Provide the (X, Y) coordinate of the cell's center where the given text is located.  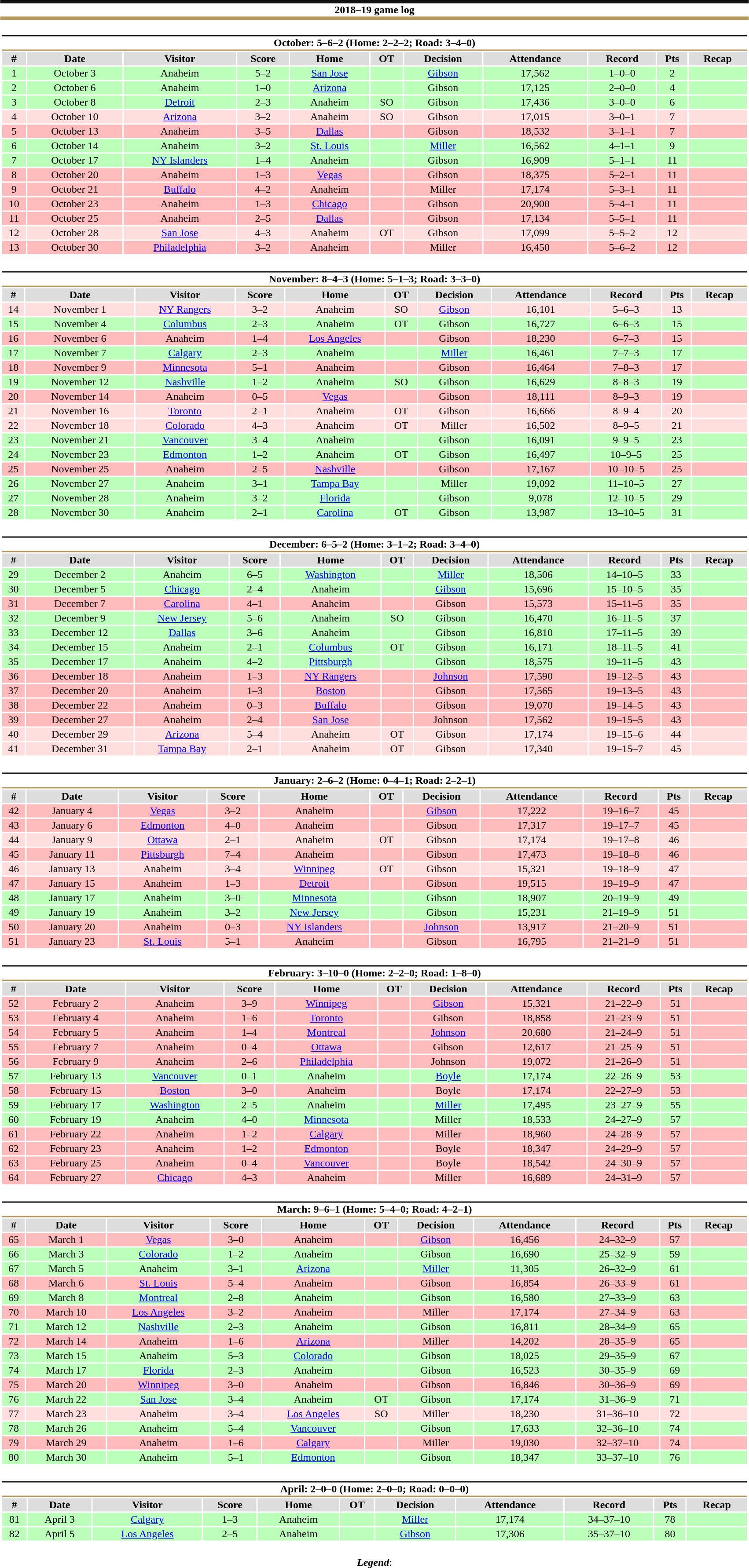
21–26–9 (624, 1061)
March 30 (66, 1457)
33–37–10 (617, 1457)
October 6 (75, 88)
October 14 (75, 146)
January 4 (72, 811)
13,917 (532, 927)
December 20 (80, 691)
April: 2–0–0 (Home: 2–0–0; Road: 0–0–0) (374, 1489)
6–6–3 (626, 324)
19,030 (525, 1443)
19–17–8 (620, 840)
March 12 (66, 1327)
3–0–0 (622, 102)
February 22 (76, 1134)
16,795 (532, 942)
January: 2–6–2 (Home: 0–4–1; Road: 2–2–1) (374, 780)
18,375 (535, 175)
16,171 (538, 647)
17,436 (535, 102)
15,573 (538, 604)
5–6–3 (626, 309)
February 2 (76, 1003)
19–15–7 (624, 749)
November 28 (80, 498)
17,317 (532, 826)
November 23 (80, 454)
16,464 (541, 367)
18,542 (536, 1163)
17,015 (535, 117)
March 17 (66, 1370)
21–20–9 (620, 927)
3–5 (263, 132)
19–15–5 (624, 720)
24–30–9 (624, 1163)
November 25 (80, 469)
December 12 (80, 633)
February 19 (76, 1119)
8–9–4 (626, 411)
20,680 (536, 1032)
70 (13, 1312)
November 21 (80, 440)
8–9–5 (626, 425)
February 7 (76, 1047)
December 27 (80, 720)
5–1–1 (622, 161)
16,690 (525, 1254)
16,450 (535, 248)
24–27–9 (624, 1119)
March 15 (66, 1356)
62 (13, 1148)
19–16–7 (620, 811)
10–10–5 (626, 469)
March 23 (66, 1414)
3–0–1 (622, 117)
24–32–9 (617, 1240)
5–2 (263, 73)
5–3–1 (622, 190)
34 (13, 647)
November: 8–4–3 (Home: 5–1–3; Road: 3–3–0) (374, 279)
7–8–3 (626, 367)
17,222 (532, 811)
54 (13, 1032)
December 31 (80, 749)
5–6–2 (622, 248)
17,340 (538, 749)
2–6 (249, 1061)
17,495 (536, 1105)
27–34–9 (617, 1312)
17,473 (532, 855)
February 23 (76, 1148)
January 20 (72, 927)
21–19–9 (620, 913)
October 3 (75, 73)
21–23–9 (624, 1018)
2–0–0 (622, 88)
October 30 (75, 248)
28 (13, 512)
19–15–6 (624, 734)
October 23 (75, 204)
November 14 (80, 396)
8–8–3 (626, 382)
18,575 (538, 662)
November 4 (80, 324)
13,987 (541, 512)
68 (13, 1283)
18,858 (536, 1018)
December 2 (80, 575)
February: 3–10–0 (Home: 2–2–0; Road: 1–8–0) (374, 973)
16,497 (541, 454)
6–7–3 (626, 338)
February 15 (76, 1090)
77 (13, 1414)
8 (14, 175)
16,101 (541, 309)
18,025 (525, 1356)
March 10 (66, 1312)
October 20 (75, 175)
38 (13, 705)
22–27–9 (624, 1090)
17,125 (535, 88)
36 (13, 676)
April 3 (60, 1520)
82 (14, 1534)
19–18–9 (620, 869)
October 25 (75, 219)
12,617 (536, 1047)
January 13 (72, 869)
November 6 (80, 338)
16 (13, 338)
March 14 (66, 1341)
27–33–9 (617, 1298)
15,696 (538, 589)
14,202 (525, 1341)
December 18 (80, 676)
1–0 (263, 88)
32–37–10 (617, 1443)
12–10–5 (626, 498)
December 29 (80, 734)
5–4–1 (622, 204)
November 30 (80, 512)
March 5 (66, 1269)
19,092 (541, 483)
16,811 (525, 1327)
November 16 (80, 411)
October 21 (75, 190)
0–1 (249, 1076)
19–13–5 (624, 691)
56 (13, 1061)
January 11 (72, 855)
10–9–5 (626, 454)
16,854 (525, 1283)
16,461 (541, 353)
21–21–9 (620, 942)
20,900 (535, 204)
48 (14, 898)
February 5 (76, 1032)
3–1–1 (622, 132)
4–1 (255, 604)
February 4 (76, 1018)
17,565 (538, 691)
24 (13, 454)
9,078 (541, 498)
2018–19 game log (374, 10)
13–10–5 (626, 512)
February 17 (76, 1105)
3 (14, 102)
26–32–9 (617, 1269)
30–36–9 (617, 1385)
January 9 (72, 840)
April 5 (60, 1534)
66 (13, 1254)
19–18–8 (620, 855)
19–11–5 (624, 662)
24–28–9 (624, 1134)
22 (13, 425)
March 29 (66, 1443)
October 8 (75, 102)
18 (13, 367)
42 (14, 811)
December 7 (80, 604)
52 (13, 1003)
11–10–5 (626, 483)
24–29–9 (624, 1148)
16,629 (541, 382)
March: 9–6–1 (Home: 5–4–0; Road: 4–2–1) (374, 1210)
March 6 (66, 1283)
19–17–7 (620, 826)
November 7 (80, 353)
10 (14, 204)
29–35–9 (617, 1356)
30 (13, 589)
18,111 (541, 396)
October 10 (75, 117)
March 8 (66, 1298)
31–36–10 (617, 1414)
January 19 (72, 913)
1–0–0 (622, 73)
17,590 (538, 676)
9–9–5 (626, 440)
18,533 (536, 1119)
18,532 (535, 132)
16,727 (541, 324)
17,306 (510, 1534)
16,580 (525, 1298)
March 3 (66, 1254)
5 (14, 132)
4–1–1 (622, 146)
November 9 (80, 367)
January 15 (72, 884)
0–5 (260, 396)
November 1 (80, 309)
17,134 (535, 219)
December 17 (80, 662)
16,689 (536, 1177)
16,502 (541, 425)
15–11–5 (624, 604)
58 (13, 1090)
October: 5–6–2 (Home: 2–2–2; Road: 3–4–0) (374, 43)
16,470 (538, 618)
16,091 (541, 440)
17,167 (541, 469)
75 (13, 1385)
73 (13, 1356)
5–5–1 (622, 219)
November 12 (80, 382)
5–2–1 (622, 175)
March 22 (66, 1399)
16,810 (538, 633)
December 9 (80, 618)
21–24–9 (624, 1032)
February 13 (76, 1076)
18–11–5 (624, 647)
October 17 (75, 161)
7–4 (232, 855)
32 (13, 618)
19,070 (538, 705)
21–25–9 (624, 1047)
February 27 (76, 1177)
19–12–5 (624, 676)
February 25 (76, 1163)
March 1 (66, 1240)
18,960 (536, 1134)
23–27–9 (624, 1105)
16,666 (541, 411)
64 (13, 1177)
50 (14, 927)
March 26 (66, 1428)
16,523 (525, 1370)
3–6 (255, 633)
March 20 (66, 1385)
19,072 (536, 1061)
17,099 (535, 233)
8–9–3 (626, 396)
28–34–9 (617, 1327)
30–35–9 (617, 1370)
16–11–5 (624, 618)
5–5–2 (622, 233)
December 22 (80, 705)
7–7–3 (626, 353)
January 6 (72, 826)
November 27 (80, 483)
16,562 (535, 146)
60 (13, 1119)
5–3 (236, 1356)
20–19–9 (620, 898)
December 5 (80, 589)
11,305 (525, 1269)
3–9 (249, 1003)
21–22–9 (624, 1003)
32–36–10 (617, 1428)
19–19–9 (620, 884)
19,515 (532, 884)
26–33–9 (617, 1283)
December 15 (80, 647)
40 (13, 734)
15,231 (532, 913)
January 17 (72, 898)
5–6 (255, 618)
6–5 (255, 575)
19–14–5 (624, 705)
81 (14, 1520)
16,846 (525, 1385)
31–36–9 (617, 1399)
18,506 (538, 575)
16,456 (525, 1240)
14–10–5 (624, 575)
17,633 (525, 1428)
October 28 (75, 233)
22–26–9 (624, 1076)
15–10–5 (624, 589)
January 23 (72, 942)
16,909 (535, 161)
February 9 (76, 1061)
14 (13, 309)
December: 6–5–2 (Home: 3–1–2; Road: 3–4–0) (374, 545)
35–37–10 (609, 1534)
34–37–10 (609, 1520)
28–35–9 (617, 1341)
17–11–5 (624, 633)
24–31–9 (624, 1177)
79 (13, 1443)
18,907 (532, 898)
1 (14, 73)
2–8 (236, 1298)
November 18 (80, 425)
26 (13, 483)
October 13 (75, 132)
25–32–9 (617, 1254)
